For the text-containing cell, return its midpoint in [X, Y] coordinate format. 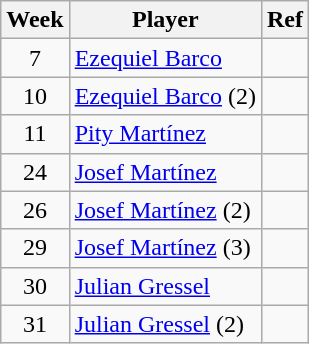
26 [35, 210]
10 [35, 96]
Week [35, 20]
Player [165, 20]
Julian Gressel (2) [165, 324]
Ezequiel Barco [165, 58]
Josef Martínez (3) [165, 248]
Ezequiel Barco (2) [165, 96]
Pity Martínez [165, 134]
Josef Martínez [165, 172]
Julian Gressel [165, 286]
31 [35, 324]
Josef Martínez (2) [165, 210]
7 [35, 58]
Ref [284, 20]
29 [35, 248]
30 [35, 286]
24 [35, 172]
11 [35, 134]
